Capture the cell that displays the provided text and extract its (X, Y) central coordinate. 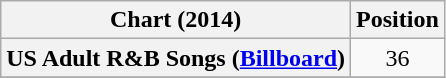
Position (398, 20)
36 (398, 58)
US Adult R&B Songs (Billboard) (176, 58)
Chart (2014) (176, 20)
